Provide the [X, Y] coordinate of the cell's center where the given text is located.  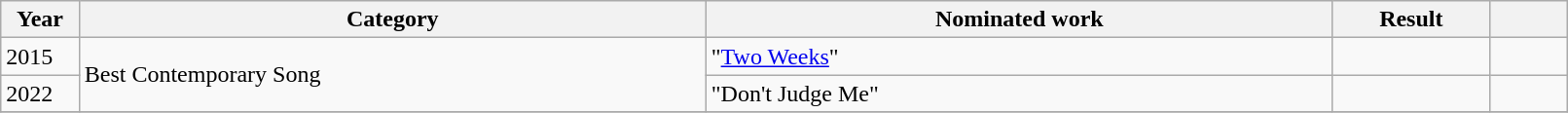
Result [1411, 19]
2015 [40, 56]
"Don't Judge Me" [1019, 94]
Year [40, 19]
"Two Weeks" [1019, 56]
Nominated work [1019, 19]
Category [392, 19]
Best Contemporary Song [392, 75]
2022 [40, 94]
